Provide the [X, Y] coordinate of the cell's center where the given text is located.  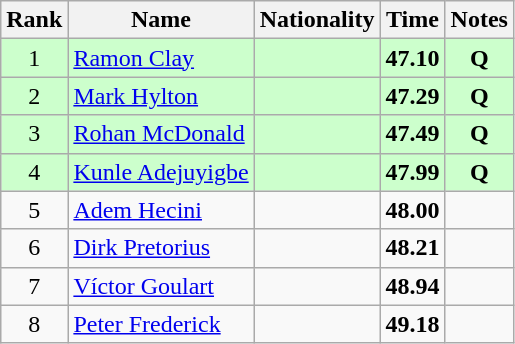
6 [34, 248]
1 [34, 58]
Time [412, 20]
8 [34, 324]
3 [34, 134]
2 [34, 96]
5 [34, 210]
4 [34, 172]
Dirk Pretorius [161, 248]
47.49 [412, 134]
Rohan McDonald [161, 134]
7 [34, 286]
47.29 [412, 96]
Mark Hylton [161, 96]
Notes [479, 20]
Name [161, 20]
47.10 [412, 58]
Kunle Adejuyigbe [161, 172]
Peter Frederick [161, 324]
48.94 [412, 286]
48.00 [412, 210]
Adem Hecini [161, 210]
48.21 [412, 248]
47.99 [412, 172]
Víctor Goulart [161, 286]
Rank [34, 20]
Ramon Clay [161, 58]
Nationality [317, 20]
49.18 [412, 324]
